Return [X, Y] of the center of cell containing provided text 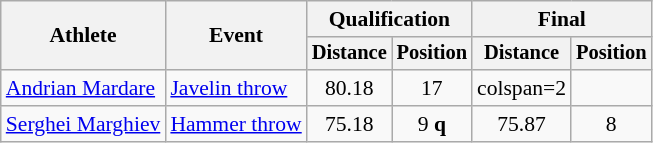
Event [236, 36]
75.18 [350, 124]
Andrian Mardare [84, 88]
75.87 [522, 124]
17 [432, 88]
colspan=2 [522, 88]
Final [562, 19]
80.18 [350, 88]
Qualification [390, 19]
Athlete [84, 36]
9 q [432, 124]
Hammer throw [236, 124]
Serghei Marghiev [84, 124]
8 [611, 124]
Javelin throw [236, 88]
